Provide the [X, Y] coordinate of the cell's center where the given text is located.  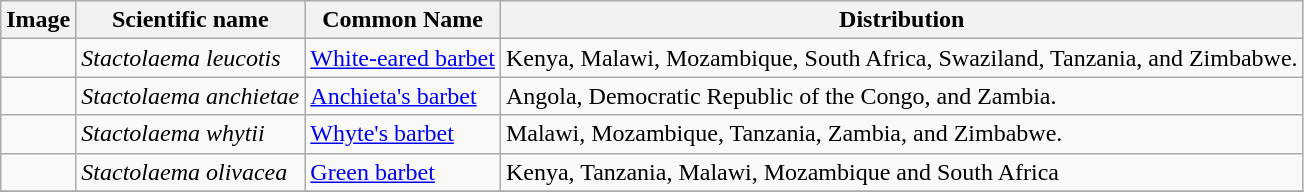
Green barbet [403, 172]
Common Name [403, 20]
Whyte's barbet [403, 134]
White-eared barbet [403, 58]
Malawi, Mozambique, Tanzania, Zambia, and Zimbabwe. [902, 134]
Stactolaema olivacea [190, 172]
Angola, Democratic Republic of the Congo, and Zambia. [902, 96]
Stactolaema anchietae [190, 96]
Kenya, Tanzania, Malawi, Mozambique and South Africa [902, 172]
Anchieta's barbet [403, 96]
Scientific name [190, 20]
Stactolaema whytii [190, 134]
Image [38, 20]
Kenya, Malawi, Mozambique, South Africa, Swaziland, Tanzania, and Zimbabwe. [902, 58]
Stactolaema leucotis [190, 58]
Distribution [902, 20]
